From the cell containing the given text, extract its center point as (x, y) coordinate. 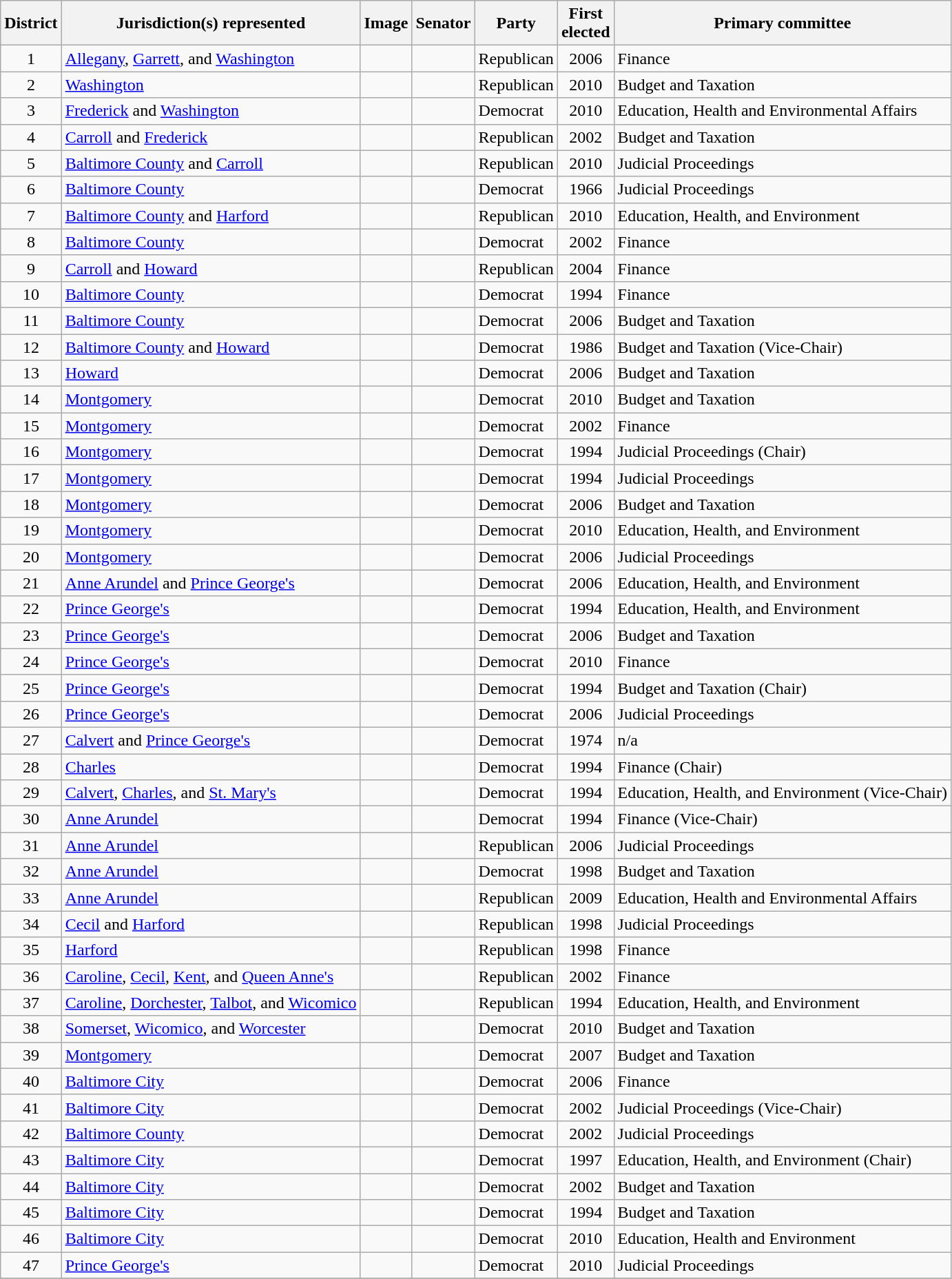
31 (31, 846)
Caroline, Cecil, Kent, and Queen Anne's (211, 976)
5 (31, 163)
23 (31, 635)
Carroll and Howard (211, 268)
Education, Health and Environment (783, 1239)
Calvert, Charles, and St. Mary's (211, 793)
Baltimore County and Carroll (211, 163)
Senator (444, 23)
17 (31, 478)
22 (31, 609)
Baltimore County and Howard (211, 347)
37 (31, 1003)
15 (31, 426)
2007 (586, 1055)
Cecil and Harford (211, 924)
26 (31, 714)
16 (31, 452)
Finance (Chair) (783, 767)
9 (31, 268)
Judicial Proceedings (Chair) (783, 452)
43 (31, 1160)
2004 (586, 268)
Charles (211, 767)
24 (31, 662)
40 (31, 1081)
Education, Health, and Environment (Vice-Chair) (783, 793)
Image (386, 23)
10 (31, 294)
Party (516, 23)
27 (31, 740)
Jurisdiction(s) represented (211, 23)
42 (31, 1134)
Anne Arundel and Prince George's (211, 583)
3 (31, 111)
7 (31, 216)
Allegany, Garrett, and Washington (211, 59)
6 (31, 190)
20 (31, 557)
21 (31, 583)
1966 (586, 190)
34 (31, 924)
Washington (211, 85)
41 (31, 1107)
39 (31, 1055)
46 (31, 1239)
1974 (586, 740)
Finance (Vice-Chair) (783, 819)
2 (31, 85)
Judicial Proceedings (Vice-Chair) (783, 1107)
47 (31, 1265)
36 (31, 976)
Budget and Taxation (Vice-Chair) (783, 347)
Education, Health, and Environment (Chair) (783, 1160)
District (31, 23)
19 (31, 531)
4 (31, 137)
32 (31, 872)
Baltimore County and Harford (211, 216)
Howard (211, 374)
Calvert and Prince George's (211, 740)
8 (31, 242)
44 (31, 1186)
Somerset, Wicomico, and Worcester (211, 1029)
Budget and Taxation (Chair) (783, 688)
25 (31, 688)
38 (31, 1029)
Caroline, Dorchester, Talbot, and Wicomico (211, 1003)
Carroll and Frederick (211, 137)
Harford (211, 950)
2009 (586, 898)
29 (31, 793)
13 (31, 374)
12 (31, 347)
14 (31, 400)
18 (31, 504)
Primary committee (783, 23)
1986 (586, 347)
35 (31, 950)
11 (31, 320)
30 (31, 819)
Frederick and Washington (211, 111)
1997 (586, 1160)
Firstelected (586, 23)
33 (31, 898)
28 (31, 767)
45 (31, 1213)
1 (31, 59)
n/a (783, 740)
